Scan for the cell matching the given text and deliver its (X, Y) coordinate at center. 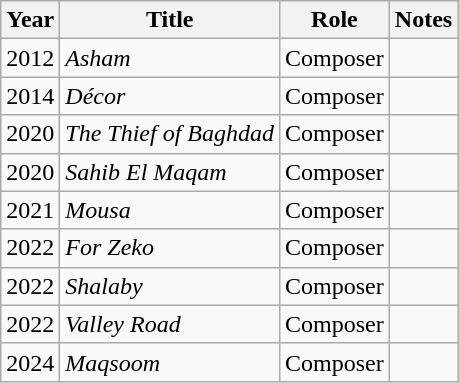
Title (170, 20)
Asham (170, 58)
Valley Road (170, 324)
Maqsoom (170, 362)
2024 (30, 362)
Mousa (170, 210)
2012 (30, 58)
Sahib El Maqam (170, 172)
The Thief of Baghdad (170, 134)
Year (30, 20)
Shalaby (170, 286)
Notes (423, 20)
2014 (30, 96)
2021 (30, 210)
Role (335, 20)
Décor (170, 96)
For Zeko (170, 248)
